For the text-containing cell, return its midpoint in [x, y] coordinate format. 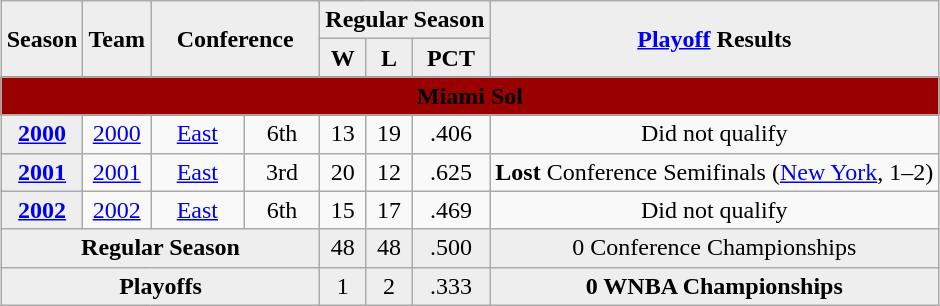
0 WNBA Championships [714, 286]
PCT [451, 58]
.625 [451, 172]
Team [117, 39]
17 [389, 210]
3rd [282, 172]
20 [343, 172]
2 [389, 286]
Playoff Results [714, 39]
Miami Sol [470, 96]
L [389, 58]
.333 [451, 286]
0 Conference Championships [714, 248]
Conference [234, 39]
1 [343, 286]
19 [389, 134]
13 [343, 134]
.469 [451, 210]
15 [343, 210]
W [343, 58]
.406 [451, 134]
.500 [451, 248]
Lost Conference Semifinals (New York, 1–2) [714, 172]
Playoffs [160, 286]
12 [389, 172]
Season [42, 39]
